Determine the [x, y] coordinate at the center of the cell enclosing the given text.  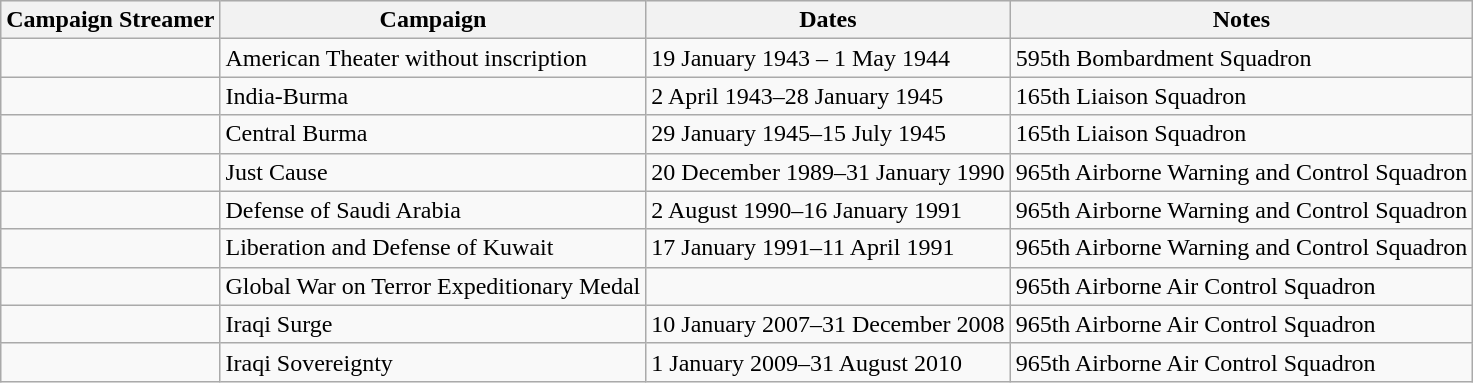
Iraqi Sovereignty [433, 362]
17 January 1991–11 April 1991 [828, 248]
Just Cause [433, 172]
Notes [1242, 20]
Iraqi Surge [433, 324]
2 April 1943–28 January 1945 [828, 96]
595th Bombardment Squadron [1242, 58]
Dates [828, 20]
29 January 1945–15 July 1945 [828, 134]
19 January 1943 – 1 May 1944 [828, 58]
Liberation and Defense of Kuwait [433, 248]
Campaign Streamer [110, 20]
Defense of Saudi Arabia [433, 210]
2 August 1990–16 January 1991 [828, 210]
American Theater without inscription [433, 58]
Campaign [433, 20]
1 January 2009–31 August 2010 [828, 362]
Central Burma [433, 134]
20 December 1989–31 January 1990 [828, 172]
10 January 2007–31 December 2008 [828, 324]
Global War on Terror Expeditionary Medal [433, 286]
India-Burma [433, 96]
